Detect which cell encompasses the target text, then output its (X, Y) center coordinate. 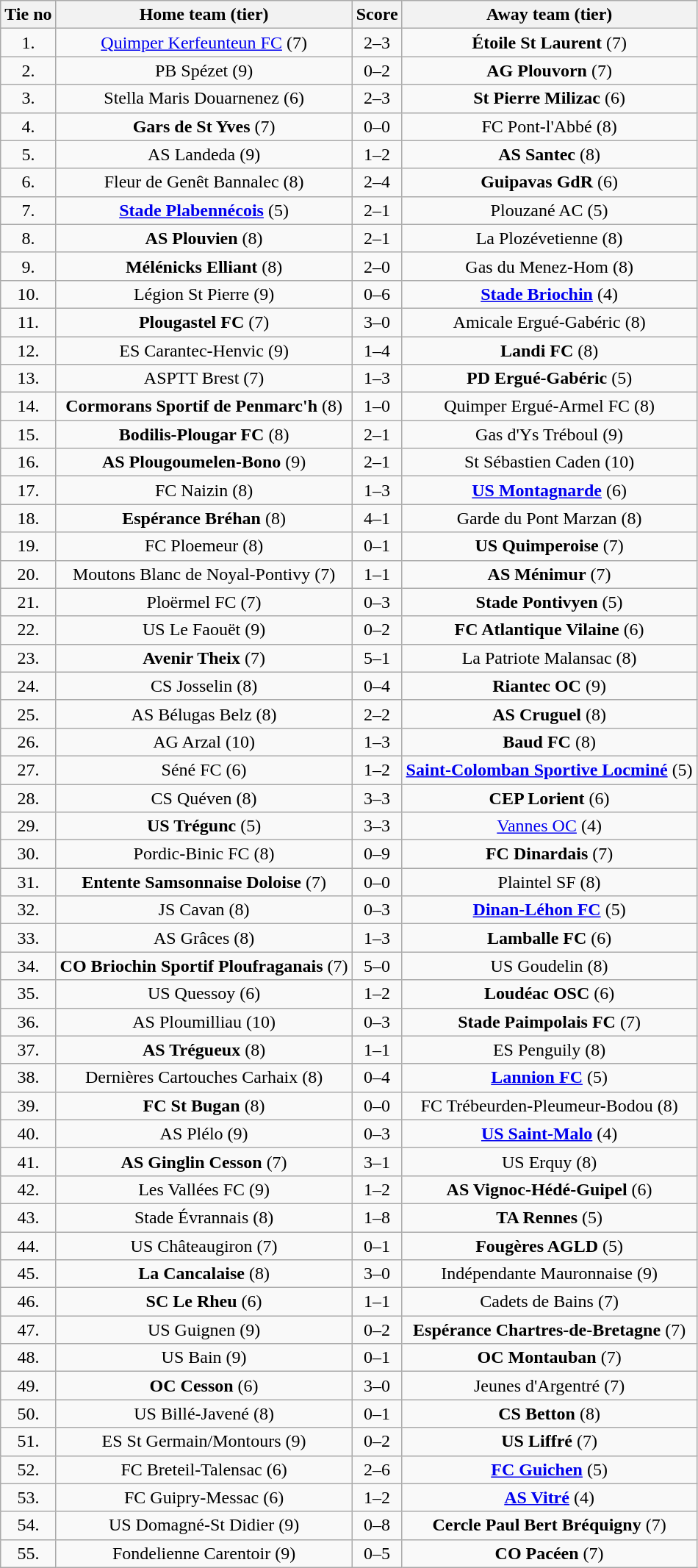
US Quessoy (6) (204, 994)
4. (28, 126)
AS Plougoumelen-Bono (9) (204, 462)
28. (28, 798)
TA Rennes (5) (550, 1217)
Ploërmel FC (7) (204, 602)
7. (28, 210)
St Pierre Milizac (6) (550, 99)
35. (28, 994)
CEP Lorient (6) (550, 798)
Fleur de Genêt Bannalec (8) (204, 182)
PB Spézet (9) (204, 71)
US Le Faouët (9) (204, 630)
32. (28, 910)
2. (28, 71)
FC Atlantique Vilaine (6) (550, 630)
AS Ploumilliau (10) (204, 1022)
6. (28, 182)
46. (28, 1302)
43. (28, 1217)
Séné FC (6) (204, 770)
19. (28, 546)
AG Arzal (10) (204, 742)
US Bain (9) (204, 1358)
1–8 (377, 1217)
La Cancalaise (8) (204, 1274)
US Erquy (8) (550, 1161)
US Domagné-St Didier (9) (204, 1525)
31. (28, 882)
Jeunes d'Argentré (7) (550, 1386)
0–5 (377, 1553)
Vannes OC (4) (550, 826)
9. (28, 266)
CS Josselin (8) (204, 686)
Lannion FC (5) (550, 1078)
12. (28, 351)
Landi FC (8) (550, 351)
Riantec OC (9) (550, 686)
Plaintel SF (8) (550, 882)
38. (28, 1078)
ES St Germain/Montours (9) (204, 1442)
Espérance Chartres-de-Bretagne (7) (550, 1330)
2–6 (377, 1469)
Cormorans Sportif de Penmarc'h (8) (204, 407)
FC Dinardais (7) (550, 854)
Les Vallées FC (9) (204, 1189)
25. (28, 714)
Gars de St Yves (7) (204, 126)
39. (28, 1106)
16. (28, 462)
24. (28, 686)
Cercle Paul Bert Bréquigny (7) (550, 1525)
Score (377, 15)
Stade Plabennécois (5) (204, 210)
AS Santec (8) (550, 154)
AS Ménimur (7) (550, 574)
10. (28, 294)
FC Naizin (8) (204, 490)
ASPTT Brest (7) (204, 379)
FC Pont-l'Abbé (8) (550, 126)
FC Guichen (5) (550, 1469)
FC Breteil-Talensac (6) (204, 1469)
Gas du Menez-Hom (8) (550, 266)
AS Vignoc-Hédé-Guipel (6) (550, 1189)
34. (28, 966)
Stella Maris Douarnenez (6) (204, 99)
26. (28, 742)
OC Cesson (6) (204, 1386)
CS Quéven (8) (204, 798)
Guipavas GdR (6) (550, 182)
US Billé-Javené (8) (204, 1414)
4–1 (377, 518)
US Montagnarde (6) (550, 490)
Espérance Bréhan (8) (204, 518)
Avenir Theix (7) (204, 658)
21. (28, 602)
St Sébastien Caden (10) (550, 462)
Fougères AGLD (5) (550, 1246)
Plougastel FC (7) (204, 322)
US Guignen (9) (204, 1330)
Stade Paimpolais FC (7) (550, 1022)
Cadets de Bains (7) (550, 1302)
Stade Évrannais (8) (204, 1217)
5–0 (377, 966)
Lamballe FC (6) (550, 938)
FC Trébeurden-Pleumeur-Bodou (8) (550, 1106)
18. (28, 518)
3. (28, 99)
41. (28, 1161)
36. (28, 1022)
1–0 (377, 407)
JS Cavan (8) (204, 910)
22. (28, 630)
Stade Pontivyen (5) (550, 602)
14. (28, 407)
US Châteaugiron (7) (204, 1246)
5. (28, 154)
Mélénicks Elliant (8) (204, 266)
42. (28, 1189)
Quimper Ergué-Armel FC (8) (550, 407)
37. (28, 1050)
27. (28, 770)
8. (28, 238)
Moutons Blanc de Noyal-Pontivy (7) (204, 574)
1. (28, 43)
0–6 (377, 294)
51. (28, 1442)
AG Plouvorn (7) (550, 71)
Dinan-Léhon FC (5) (550, 910)
54. (28, 1525)
AS Ginglin Cesson (7) (204, 1161)
FC Ploemeur (8) (204, 546)
Indépendante Mauronnaise (9) (550, 1274)
20. (28, 574)
Gas d'Ys Tréboul (9) (550, 434)
45. (28, 1274)
2–4 (377, 182)
44. (28, 1246)
FC Guipry-Messac (6) (204, 1497)
33. (28, 938)
Home team (tier) (204, 15)
US Saint-Malo (4) (550, 1134)
ES Penguily (8) (550, 1050)
OC Montauban (7) (550, 1358)
SC Le Rheu (6) (204, 1302)
AS Cruguel (8) (550, 714)
2–0 (377, 266)
40. (28, 1134)
55. (28, 1553)
2–2 (377, 714)
17. (28, 490)
Plouzané AC (5) (550, 210)
AS Plouvien (8) (204, 238)
47. (28, 1330)
0–9 (377, 854)
3–1 (377, 1161)
Away team (tier) (550, 15)
Légion St Pierre (9) (204, 294)
US Liffré (7) (550, 1442)
5–1 (377, 658)
Garde du Pont Marzan (8) (550, 518)
15. (28, 434)
53. (28, 1497)
Tie no (28, 15)
30. (28, 854)
Loudéac OSC (6) (550, 994)
AS Grâces (8) (204, 938)
11. (28, 322)
US Goudelin (8) (550, 966)
Quimper Kerfeunteun FC (7) (204, 43)
Étoile St Laurent (7) (550, 43)
La Patriote Malansac (8) (550, 658)
CO Briochin Sportif Ploufraganais (7) (204, 966)
AS Bélugas Belz (8) (204, 714)
Stade Briochin (4) (550, 294)
Fondelienne Carentoir (9) (204, 1553)
ES Carantec-Henvic (9) (204, 351)
1–4 (377, 351)
CO Pacéen (7) (550, 1553)
Bodilis-Plougar FC (8) (204, 434)
Pordic-Binic FC (8) (204, 854)
49. (28, 1386)
AS Landeda (9) (204, 154)
PD Ergué-Gabéric (5) (550, 379)
AS Trégueux (8) (204, 1050)
AS Vitré (4) (550, 1497)
US Quimperoise (7) (550, 546)
50. (28, 1414)
13. (28, 379)
La Plozévetienne (8) (550, 238)
29. (28, 826)
52. (28, 1469)
Saint-Colomban Sportive Locminé (5) (550, 770)
0–8 (377, 1525)
CS Betton (8) (550, 1414)
Dernières Cartouches Carhaix (8) (204, 1078)
Entente Samsonnaise Doloise (7) (204, 882)
FC St Bugan (8) (204, 1106)
48. (28, 1358)
Baud FC (8) (550, 742)
23. (28, 658)
Amicale Ergué-Gabéric (8) (550, 322)
US Trégunc (5) (204, 826)
AS Plélo (9) (204, 1134)
